Identify which cell holds the provided text, then report its [X, Y] central coordinate. 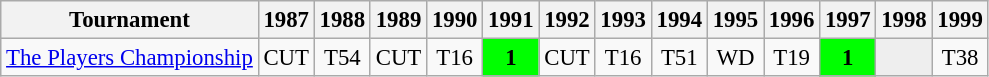
1995 [735, 20]
1989 [398, 20]
1988 [342, 20]
1996 [792, 20]
1998 [904, 20]
1993 [623, 20]
1997 [848, 20]
1990 [455, 20]
Tournament [130, 20]
T51 [679, 58]
1992 [567, 20]
1987 [286, 20]
T19 [792, 58]
T54 [342, 58]
The Players Championship [130, 58]
WD [735, 58]
T38 [960, 58]
1994 [679, 20]
1999 [960, 20]
1991 [511, 20]
